Capture the cell that displays the provided text and extract its (x, y) central coordinate. 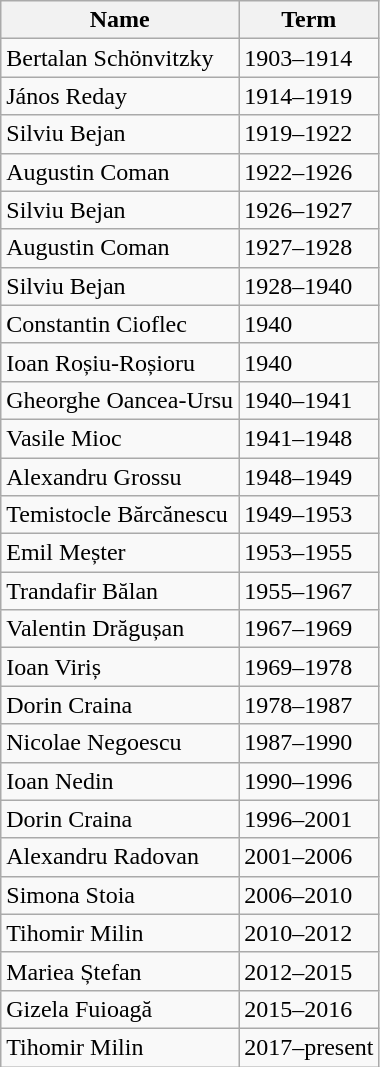
1922–1926 (309, 172)
1919–1922 (309, 134)
1978–1987 (309, 705)
1949–1953 (309, 515)
1967–1969 (309, 629)
1955–1967 (309, 591)
1927–1928 (309, 248)
János Reday (120, 96)
1940–1941 (309, 400)
1948–1949 (309, 477)
Alexandru Grossu (120, 477)
1969–1978 (309, 667)
Ioan Nedin (120, 781)
Bertalan Schönvitzky (120, 58)
Term (309, 20)
Gheorghe Oancea-Ursu (120, 400)
1926–1927 (309, 210)
2006–2010 (309, 895)
Emil Meșter (120, 553)
Simona Stoia (120, 895)
Gizela Fuioagă (120, 1009)
Vasile Mioc (120, 438)
1941–1948 (309, 438)
Alexandru Radovan (120, 857)
1987–1990 (309, 743)
1996–2001 (309, 819)
1928–1940 (309, 286)
1990–1996 (309, 781)
2012–2015 (309, 971)
Trandafir Bălan (120, 591)
1953–1955 (309, 553)
2015–2016 (309, 1009)
Ioan Viriș (120, 667)
Valentin Drăgușan (120, 629)
2001–2006 (309, 857)
Name (120, 20)
Temistocle Bărcănescu (120, 515)
1903–1914 (309, 58)
2017–present (309, 1047)
Mariea Ștefan (120, 971)
Ioan Roșiu-Roșioru (120, 362)
1914–1919 (309, 96)
Constantin Cioflec (120, 324)
2010–2012 (309, 933)
Nicolae Negoescu (120, 743)
